Determine the (x, y) coordinate at the center of the cell enclosing the given text.  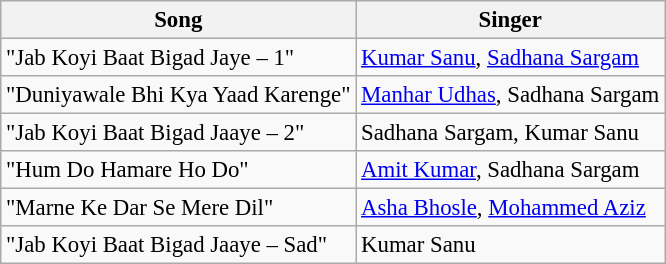
"Marne Ke Dar Se Mere Dil" (178, 208)
"Jab Koyi Baat Bigad Jaaye – Sad" (178, 245)
"Jab Koyi Baat Bigad Jaye – 1" (178, 58)
"Jab Koyi Baat Bigad Jaaye – 2" (178, 133)
Manhar Udhas, Sadhana Sargam (510, 95)
"Hum Do Hamare Ho Do" (178, 170)
Singer (510, 20)
Asha Bhosle, Mohammed Aziz (510, 208)
"Duniyawale Bhi Kya Yaad Karenge" (178, 95)
Sadhana Sargam, Kumar Sanu (510, 133)
Kumar Sanu, Sadhana Sargam (510, 58)
Song (178, 20)
Amit Kumar, Sadhana Sargam (510, 170)
Kumar Sanu (510, 245)
